From the cell containing the given text, extract its center point as [X, Y] coordinate. 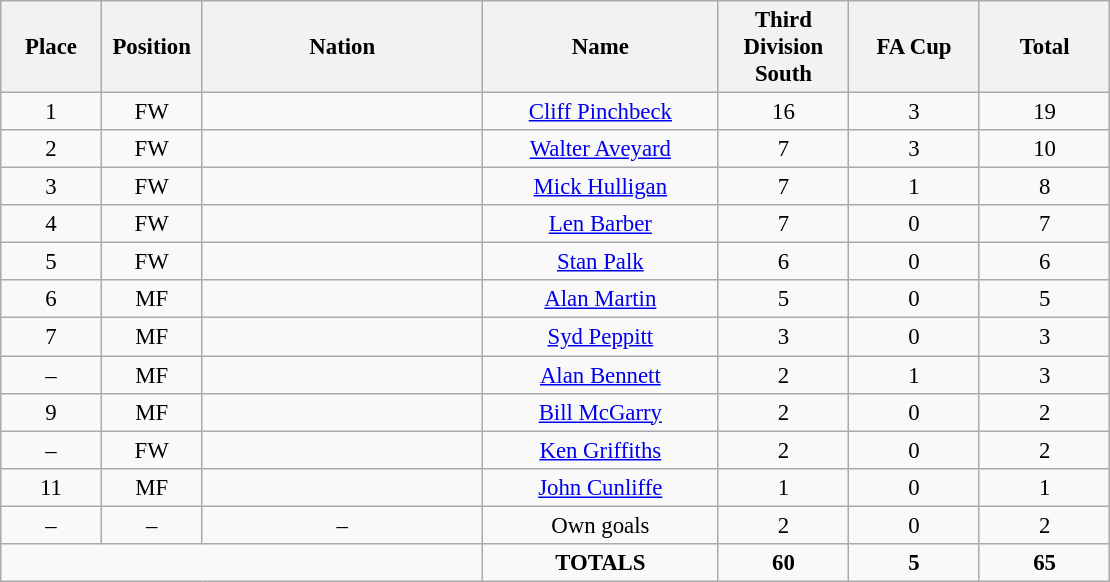
9 [52, 412]
19 [1044, 112]
Name [601, 47]
16 [784, 112]
Bill McGarry [601, 412]
65 [1044, 563]
Len Barber [601, 224]
Total [1044, 47]
Syd Peppitt [601, 337]
Alan Bennett [601, 375]
Position [152, 47]
Stan Palk [601, 262]
TOTALS [601, 563]
Cliff Pinchbeck [601, 112]
Alan Martin [601, 299]
Walter Aveyard [601, 149]
8 [1044, 187]
Ken Griffiths [601, 450]
Nation [342, 47]
60 [784, 563]
Own goals [601, 525]
FA Cup [914, 47]
Place [52, 47]
Third Division South [784, 47]
10 [1044, 149]
John Cunliffe [601, 487]
11 [52, 487]
Mick Hulligan [601, 187]
4 [52, 224]
